For the text-containing cell, return its midpoint in [x, y] coordinate format. 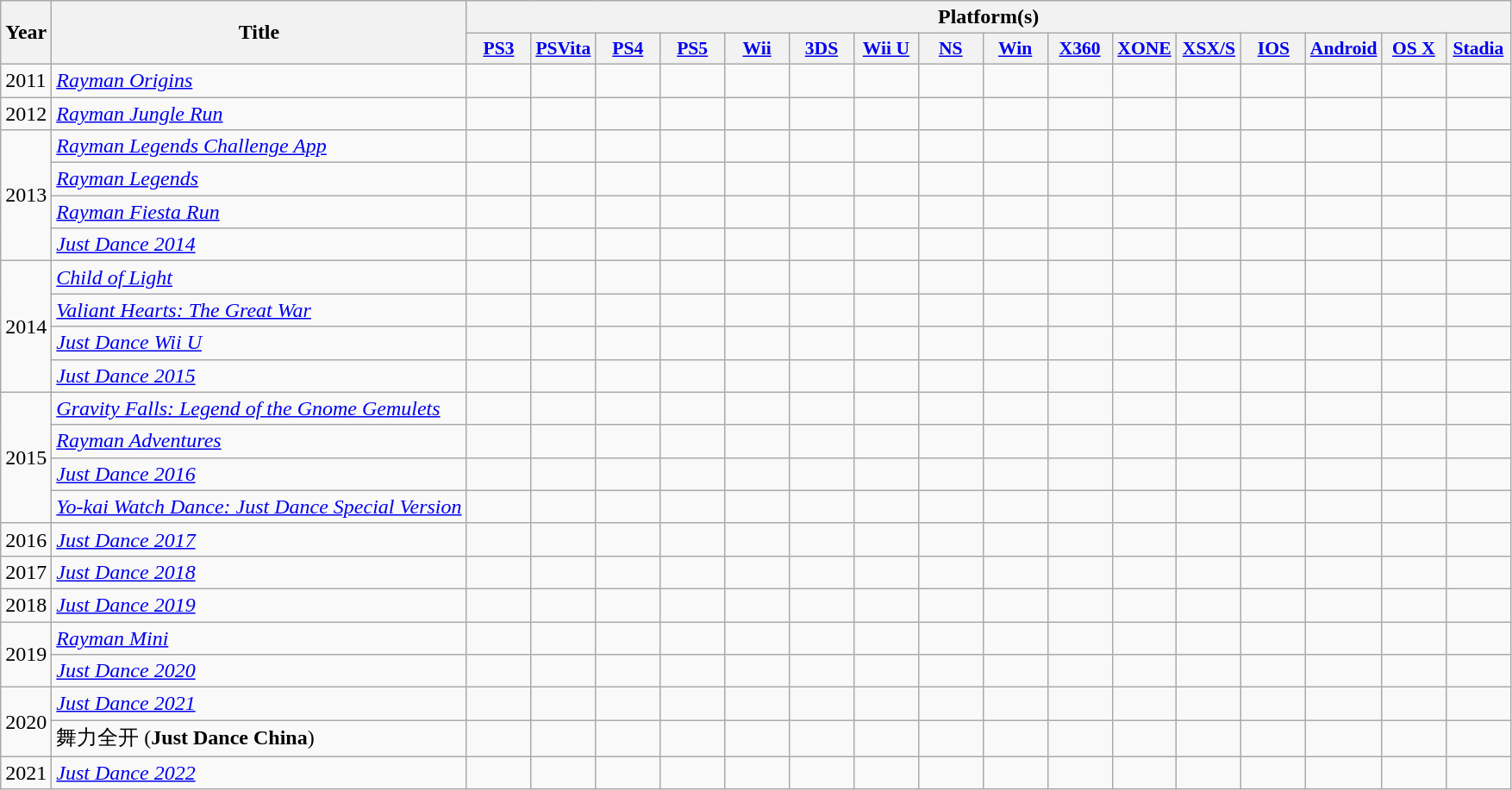
Just Dance 2022 [259, 773]
Valiant Hearts: The Great War [259, 310]
Just Dance 2016 [259, 474]
Rayman Jungle Run [259, 113]
2013 [26, 196]
2015 [26, 457]
Rayman Legends [259, 179]
Just Dance 2017 [259, 539]
X360 [1079, 49]
Wii [757, 49]
2014 [26, 327]
Just Dance 2015 [259, 376]
PSVita [564, 49]
3DS [822, 49]
PS3 [498, 49]
Gravity Falls: Legend of the Gnome Gemulets [259, 408]
Just Dance Wii U [259, 343]
Android [1344, 49]
Rayman Mini [259, 638]
Year [26, 33]
2017 [26, 572]
舞力全开 (Just Dance China) [259, 739]
Wii U [886, 49]
Platform(s) [988, 17]
2021 [26, 773]
Just Dance 2018 [259, 572]
Rayman Fiesta Run [259, 212]
Just Dance 2020 [259, 671]
PS5 [693, 49]
2011 [26, 80]
Rayman Legends Challenge App [259, 146]
Yo-kai Watch Dance: Just Dance Special Version [259, 507]
OS X [1414, 49]
2019 [26, 655]
Child of Light [259, 277]
XSX/S [1209, 49]
XONE [1145, 49]
Just Dance 2021 [259, 704]
Stadia [1478, 49]
2012 [26, 113]
2016 [26, 539]
2020 [26, 722]
PS4 [628, 49]
Win [1015, 49]
Just Dance 2019 [259, 605]
NS [950, 49]
Just Dance 2014 [259, 245]
2018 [26, 605]
Rayman Origins [259, 80]
IOS [1274, 49]
Title [259, 33]
Rayman Adventures [259, 441]
